Identify which cell holds the provided text, then report its (X, Y) central coordinate. 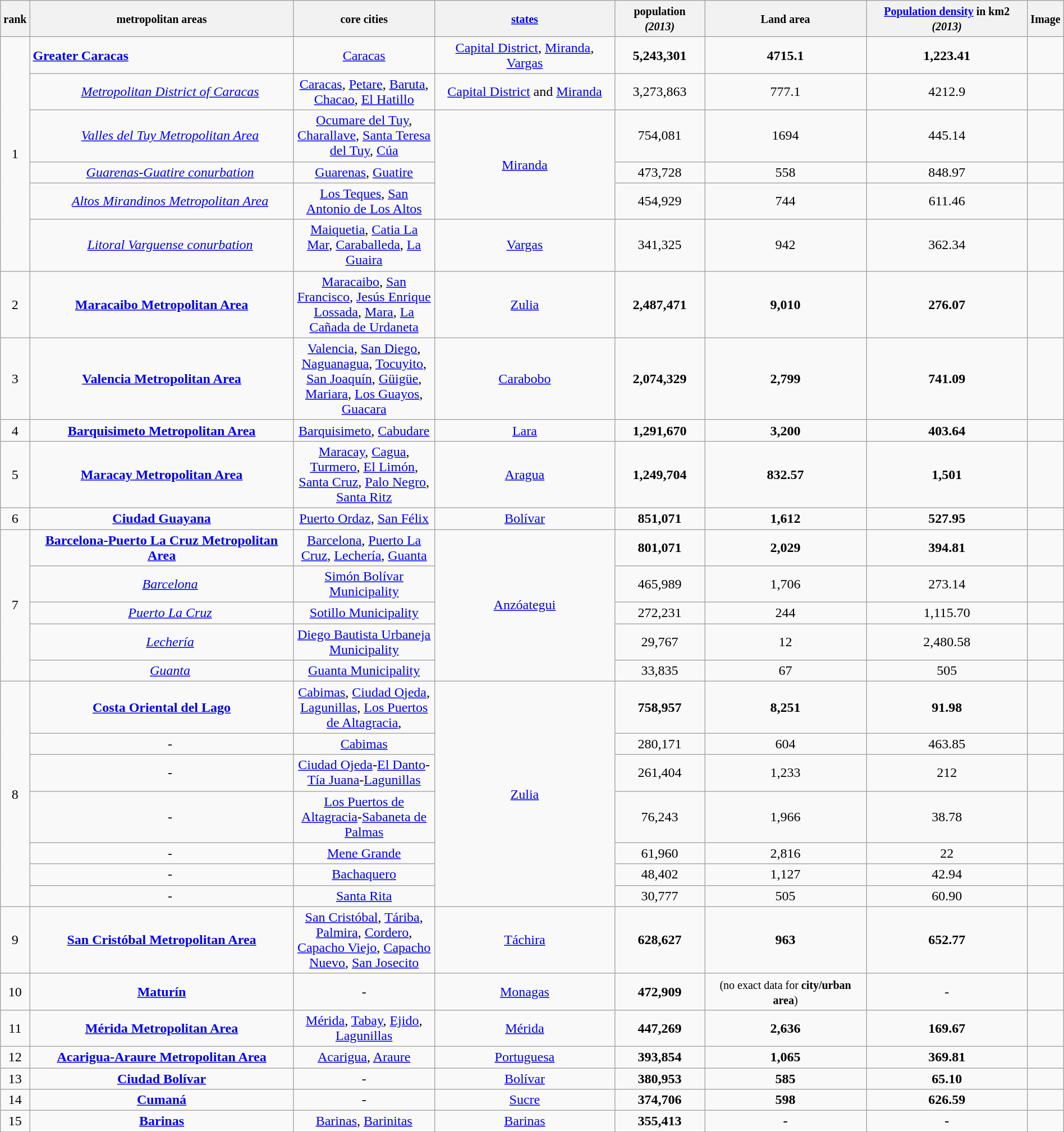
San Cristóbal, Táriba, Palmira, Cordero, Capacho Viejo, Capacho Nuevo, San Josecito (364, 940)
population (2013) (660, 19)
Maturín (162, 992)
244 (786, 613)
Mérida Metropolitan Area (162, 1028)
states (524, 19)
Lechería (162, 642)
273.14 (947, 585)
1,065 (786, 1057)
60.90 (947, 896)
611.46 (947, 201)
Capital District and Miranda (524, 92)
741.09 (947, 379)
76,243 (660, 817)
1,706 (786, 585)
Barquisimeto Metropolitan Area (162, 430)
2 (15, 304)
851,071 (660, 518)
362.34 (947, 245)
445.14 (947, 136)
2,029 (786, 547)
33,835 (660, 671)
403.64 (947, 430)
447,269 (660, 1028)
48,402 (660, 875)
848.97 (947, 172)
Monagas (524, 992)
394.81 (947, 547)
Miranda (524, 165)
Mérida (524, 1028)
Maiquetia, Catia La Mar, Caraballeda, La Guaira (364, 245)
Los Puertos de Altagracia-Sabaneta de Palmas (364, 817)
5,243,301 (660, 55)
276.07 (947, 304)
Puerto Ordaz, San Félix (364, 518)
Mene Grande (364, 853)
Maracay Metropolitan Area (162, 475)
Caracas, Petare, Baruta, Chacao, El Hatillo (364, 92)
Diego Bautista Urbaneja Municipality (364, 642)
598 (786, 1100)
3,200 (786, 430)
272,231 (660, 613)
626.59 (947, 1100)
Guanta Municipality (364, 671)
Mérida, Tabay, Ejido, Lagunillas (364, 1028)
Cabimas (364, 744)
393,854 (660, 1057)
30,777 (660, 896)
4715.1 (786, 55)
212 (947, 773)
Barcelona, Puerto La Cruz, Lechería, Guanta (364, 547)
758,957 (660, 707)
1,127 (786, 875)
2,636 (786, 1028)
11 (15, 1028)
744 (786, 201)
San Cristóbal Metropolitan Area (162, 940)
core cities (364, 19)
1,612 (786, 518)
585 (786, 1079)
604 (786, 744)
Costa Oriental del Lago (162, 707)
1 (15, 154)
Maracaibo, San Francisco, Jesús Enrique Lossada, Mara, La Cañada de Urdaneta (364, 304)
Caracas (364, 55)
1,966 (786, 817)
8 (15, 794)
Cabimas, Ciudad Ojeda, Lagunillas, Los Puertos de Altagracia, (364, 707)
3 (15, 379)
Carabobo (524, 379)
4212.9 (947, 92)
5 (15, 475)
Barcelona (162, 585)
Maracaibo Metropolitan Area (162, 304)
280,171 (660, 744)
Land area (786, 19)
Guarenas-Guatire conurbation (162, 172)
metropolitan areas (162, 19)
454,929 (660, 201)
Barcelona-Puerto La Cruz Metropolitan Area (162, 547)
15 (15, 1121)
29,767 (660, 642)
Lara (524, 430)
1,233 (786, 773)
2,799 (786, 379)
Litoral Varguense conurbation (162, 245)
Simón Bolívar Municipality (364, 585)
963 (786, 940)
2,480.58 (947, 642)
Image (1045, 19)
Sotillo Municipality (364, 613)
rank (15, 19)
65.10 (947, 1079)
2,074,329 (660, 379)
22 (947, 853)
Portuguesa (524, 1057)
380,953 (660, 1079)
38.78 (947, 817)
Metropolitan District of Caracas (162, 92)
Los Teques, San Antonio de Los Altos (364, 201)
Ciudad Bolívar (162, 1079)
Ciudad Guayana (162, 518)
(no exact data for city/urban area) (786, 992)
341,325 (660, 245)
1694 (786, 136)
Ciudad Ojeda-El Danto-Tía Juana-Lagunillas (364, 773)
Population density in km2 (2013) (947, 19)
Sucre (524, 1100)
628,627 (660, 940)
Puerto La Cruz (162, 613)
1,115.70 (947, 613)
Maracay, Cagua, Turmero, El Limón, Santa Cruz, Palo Negro, Santa Ritz (364, 475)
473,728 (660, 172)
42.94 (947, 875)
1,223.41 (947, 55)
1,501 (947, 475)
Ocumare del Tuy, Charallave, Santa Teresa del Tuy, Cúa (364, 136)
558 (786, 172)
832.57 (786, 475)
8,251 (786, 707)
1,249,704 (660, 475)
6 (15, 518)
Vargas (524, 245)
Altos Mirandinos Metropolitan Area (162, 201)
261,404 (660, 773)
67 (786, 671)
9 (15, 940)
465,989 (660, 585)
Bachaquero (364, 875)
463.85 (947, 744)
Guanta (162, 671)
1,291,670 (660, 430)
61,960 (660, 853)
91.98 (947, 707)
Barinas, Barinitas (364, 1121)
3,273,863 (660, 92)
801,071 (660, 547)
2,487,471 (660, 304)
14 (15, 1100)
169.67 (947, 1028)
Capital District, Miranda, Vargas (524, 55)
Táchira (524, 940)
369.81 (947, 1057)
Valles del Tuy Metropolitan Area (162, 136)
777.1 (786, 92)
4 (15, 430)
9,010 (786, 304)
472,909 (660, 992)
Acarigua, Araure (364, 1057)
Valencia Metropolitan Area (162, 379)
Acarigua-Araure Metropolitan Area (162, 1057)
527.95 (947, 518)
Greater Caracas (162, 55)
Guarenas, Guatire (364, 172)
Valencia, San Diego, Naguanagua, Tocuyito, San Joaquín, Güigüe, Mariara, Los Guayos, Guacara (364, 379)
374,706 (660, 1100)
355,413 (660, 1121)
Anzóategui (524, 606)
10 (15, 992)
Aragua (524, 475)
Cumaná (162, 1100)
7 (15, 606)
2,816 (786, 853)
13 (15, 1079)
652.77 (947, 940)
942 (786, 245)
Santa Rita (364, 896)
Barquisimeto, Cabudare (364, 430)
754,081 (660, 136)
